Detect which cell encompasses the target text, then output its [x, y] center coordinate. 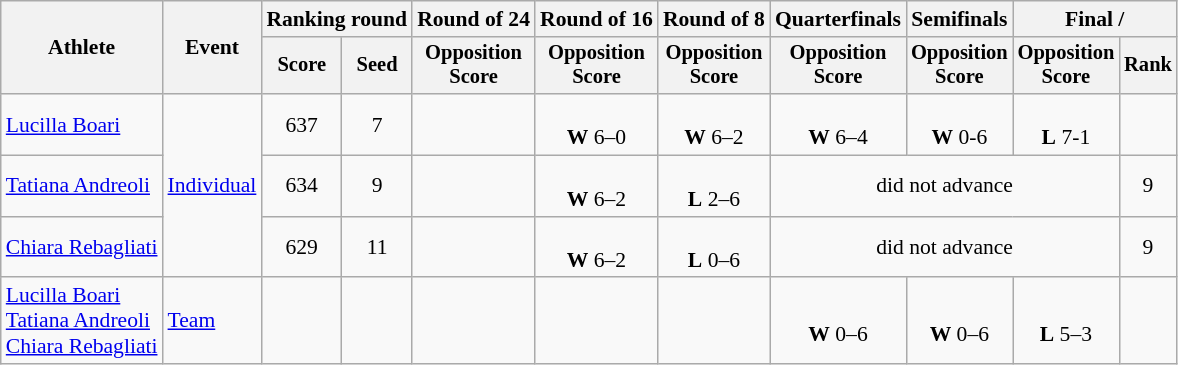
629 [302, 248]
Athlete [82, 48]
Ranking round [336, 19]
Event [212, 48]
Round of 24 [474, 19]
Quarterfinals [838, 19]
Lucilla BoariTatiana AndreoliChiara Rebagliati [82, 322]
L 5–3 [1066, 322]
7 [377, 124]
Lucilla Boari [82, 124]
Round of 16 [596, 19]
11 [377, 248]
Rank [1148, 66]
L 0–6 [714, 248]
Semifinals [960, 19]
637 [302, 124]
W 6–0 [596, 124]
W 0-6 [960, 124]
Chiara Rebagliati [82, 248]
Score [302, 66]
W 6–4 [838, 124]
L 7-1 [1066, 124]
634 [302, 186]
Tatiana Andreoli [82, 186]
Seed [377, 66]
Team [212, 322]
Individual [212, 186]
L 2–6 [714, 186]
Final / [1095, 19]
Round of 8 [714, 19]
